Return the [X, Y] coordinate for the center point of the cell that contains the specified text.  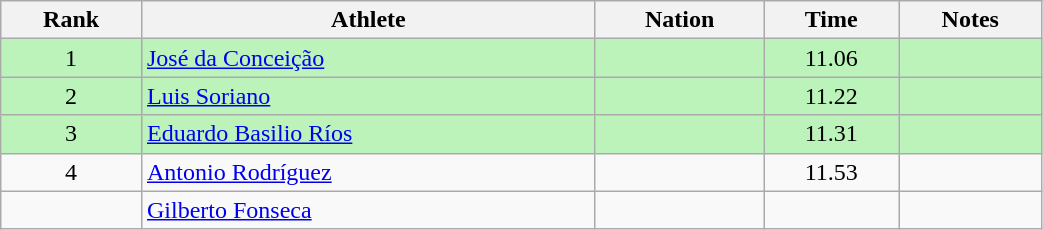
Notes [971, 20]
Nation [680, 20]
Eduardo Basilio Ríos [368, 134]
Time [832, 20]
Athlete [368, 20]
3 [72, 134]
1 [72, 58]
José da Conceição [368, 58]
Luis Soriano [368, 96]
11.22 [832, 96]
Antonio Rodríguez [368, 172]
11.53 [832, 172]
2 [72, 96]
Gilberto Fonseca [368, 210]
4 [72, 172]
11.06 [832, 58]
Rank [72, 20]
11.31 [832, 134]
